Identify which cell holds the provided text, then report its (x, y) central coordinate. 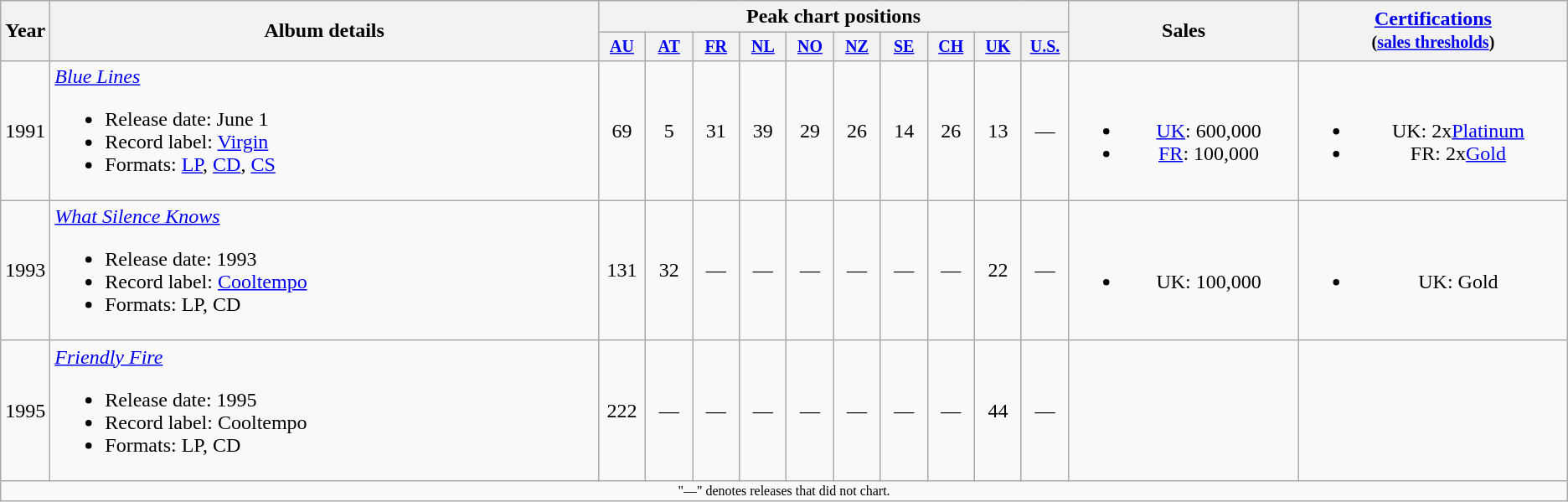
14 (904, 131)
Album details (325, 31)
69 (622, 131)
131 (622, 270)
32 (669, 270)
UK: 100,000 (1184, 270)
222 (622, 411)
AU (622, 47)
22 (998, 270)
AT (669, 47)
UK (998, 47)
CH (951, 47)
SE (904, 47)
5 (669, 131)
NZ (857, 47)
13 (998, 131)
Peak chart positions (833, 17)
UK: 600,000FR: 100,000 (1184, 131)
39 (763, 131)
UK: Gold (1434, 270)
Certifications(sales thresholds) (1434, 31)
What Silence KnowsRelease date: 1993Record label: CooltempoFormats: LP, CD (325, 270)
FR (716, 47)
Friendly FireRelease date: 1995Record label: CooltempoFormats: LP, CD (325, 411)
UK: 2xPlatinumFR: 2xGold (1434, 131)
"—" denotes releases that did not chart. (784, 490)
1993 (25, 270)
NL (763, 47)
Year (25, 31)
U.S. (1044, 47)
1995 (25, 411)
NO (810, 47)
44 (998, 411)
Blue Lines Release date: June 1Record label: Virgin Formats: LP, CD, CS (325, 131)
29 (810, 131)
31 (716, 131)
Sales (1184, 31)
1991 (25, 131)
